Return the (X, Y) coordinate for the center point of the cell that contains the specified text.  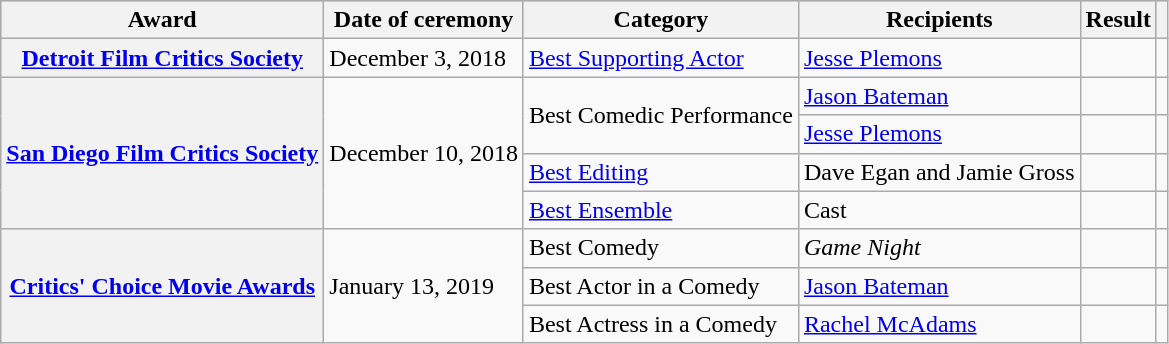
Best Comedic Performance (660, 115)
Rachel McAdams (939, 324)
Critics' Choice Movie Awards (162, 286)
Cast (939, 210)
Best Editing (660, 172)
January 13, 2019 (424, 286)
Best Supporting Actor (660, 58)
Best Ensemble (660, 210)
Best Actress in a Comedy (660, 324)
Category (660, 20)
Dave Egan and Jamie Gross (939, 172)
Best Comedy (660, 248)
Game Night (939, 248)
December 10, 2018 (424, 153)
San Diego Film Critics Society (162, 153)
Recipients (939, 20)
Result (1118, 20)
Detroit Film Critics Society (162, 58)
December 3, 2018 (424, 58)
Best Actor in a Comedy (660, 286)
Date of ceremony (424, 20)
Award (162, 20)
